Provide the [x, y] coordinate of the cell's center where the given text is located.  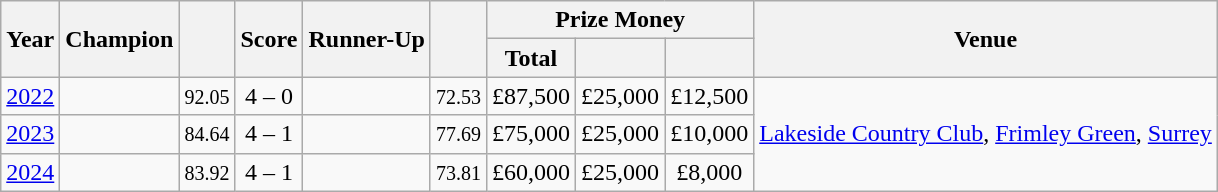
Lakeside Country Club, Frimley Green, Surrey [986, 134]
Prize Money [620, 20]
4 – 0 [269, 96]
83.92 [207, 172]
77.69 [458, 134]
92.05 [207, 96]
Runner-Up [367, 39]
Total [532, 58]
£75,000 [532, 134]
Year [30, 39]
73.81 [458, 172]
2023 [30, 134]
£12,500 [710, 96]
72.53 [458, 96]
84.64 [207, 134]
£87,500 [532, 96]
£60,000 [532, 172]
Champion [120, 39]
2022 [30, 96]
£8,000 [710, 172]
2024 [30, 172]
Score [269, 39]
Venue [986, 39]
£10,000 [710, 134]
